Scan for the cell matching the given text and deliver its (X, Y) coordinate at center. 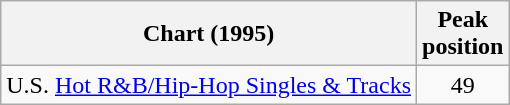
Peakposition (463, 34)
49 (463, 85)
Chart (1995) (209, 34)
U.S. Hot R&B/Hip-Hop Singles & Tracks (209, 85)
